Identify which cell holds the provided text, then report its [x, y] central coordinate. 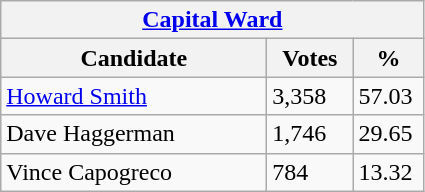
Howard Smith [134, 96]
13.32 [388, 172]
Dave Haggerman [134, 134]
29.65 [388, 134]
Votes [310, 58]
1,746 [310, 134]
Candidate [134, 58]
Vince Capogreco [134, 172]
3,358 [310, 96]
57.03 [388, 96]
% [388, 58]
Capital Ward [212, 20]
784 [310, 172]
